From the cell containing the given text, extract its center point as [X, Y] coordinate. 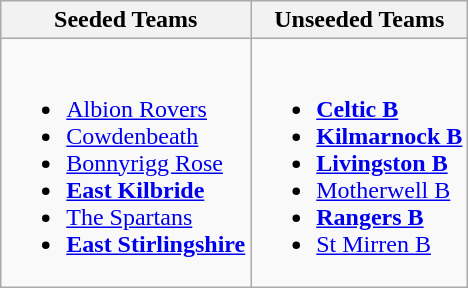
Albion RoversCowdenbeathBonnyrigg RoseEast KilbrideThe SpartansEast Stirlingshire [126, 163]
Seeded Teams [126, 20]
Celtic BKilmarnock BLivingston BMotherwell BRangers BSt Mirren B [360, 163]
Unseeded Teams [360, 20]
